For the text-containing cell, return its midpoint in [x, y] coordinate format. 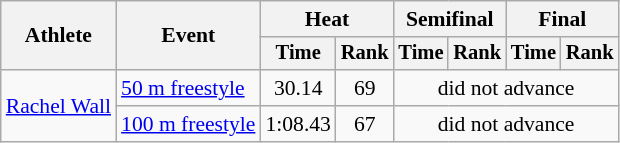
69 [365, 88]
Athlete [58, 36]
Final [562, 19]
Event [188, 36]
Rachel Wall [58, 106]
Heat [326, 19]
1:08.43 [298, 124]
100 m freestyle [188, 124]
Semifinal [450, 19]
30.14 [298, 88]
50 m freestyle [188, 88]
67 [365, 124]
